Search for the cell housing the specified text and yield its (X, Y) center coordinate. 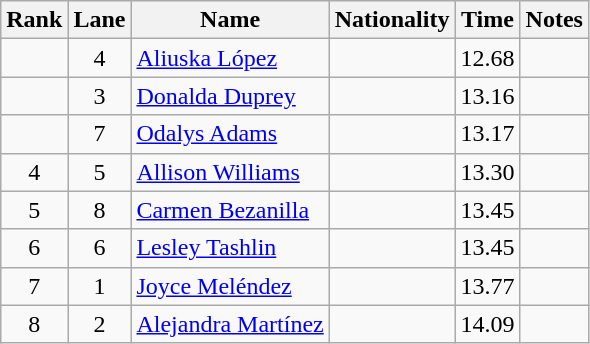
Donalda Duprey (230, 96)
Notes (554, 20)
3 (100, 96)
Aliuska López (230, 58)
Joyce Meléndez (230, 286)
Time (488, 20)
Alejandra Martínez (230, 324)
13.17 (488, 134)
Nationality (392, 20)
Lesley Tashlin (230, 248)
Allison Williams (230, 172)
Lane (100, 20)
1 (100, 286)
13.77 (488, 286)
Name (230, 20)
Carmen Bezanilla (230, 210)
Rank (34, 20)
14.09 (488, 324)
12.68 (488, 58)
13.16 (488, 96)
2 (100, 324)
13.30 (488, 172)
Odalys Adams (230, 134)
